From the cell containing the given text, extract its center point as (x, y) coordinate. 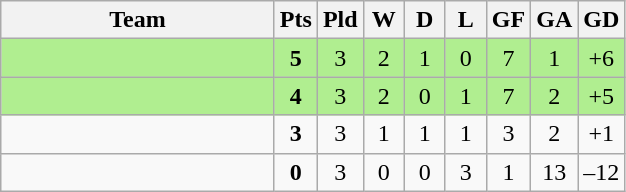
GA (554, 20)
L (466, 20)
5 (296, 58)
GD (602, 20)
Pts (296, 20)
+5 (602, 96)
Team (138, 20)
+1 (602, 134)
–12 (602, 172)
+6 (602, 58)
Pld (340, 20)
GF (508, 20)
4 (296, 96)
W (384, 20)
13 (554, 172)
D (424, 20)
